Pinpoint the cell where the given text exists, returning its (x, y) midpoint coordinate. 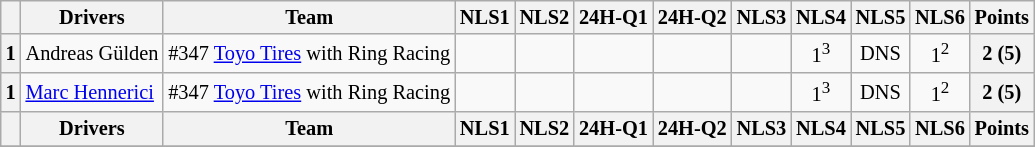
Andreas Gülden (92, 54)
Marc Hennerici (92, 92)
